Pinpoint the cell where the given text exists, returning its (x, y) midpoint coordinate. 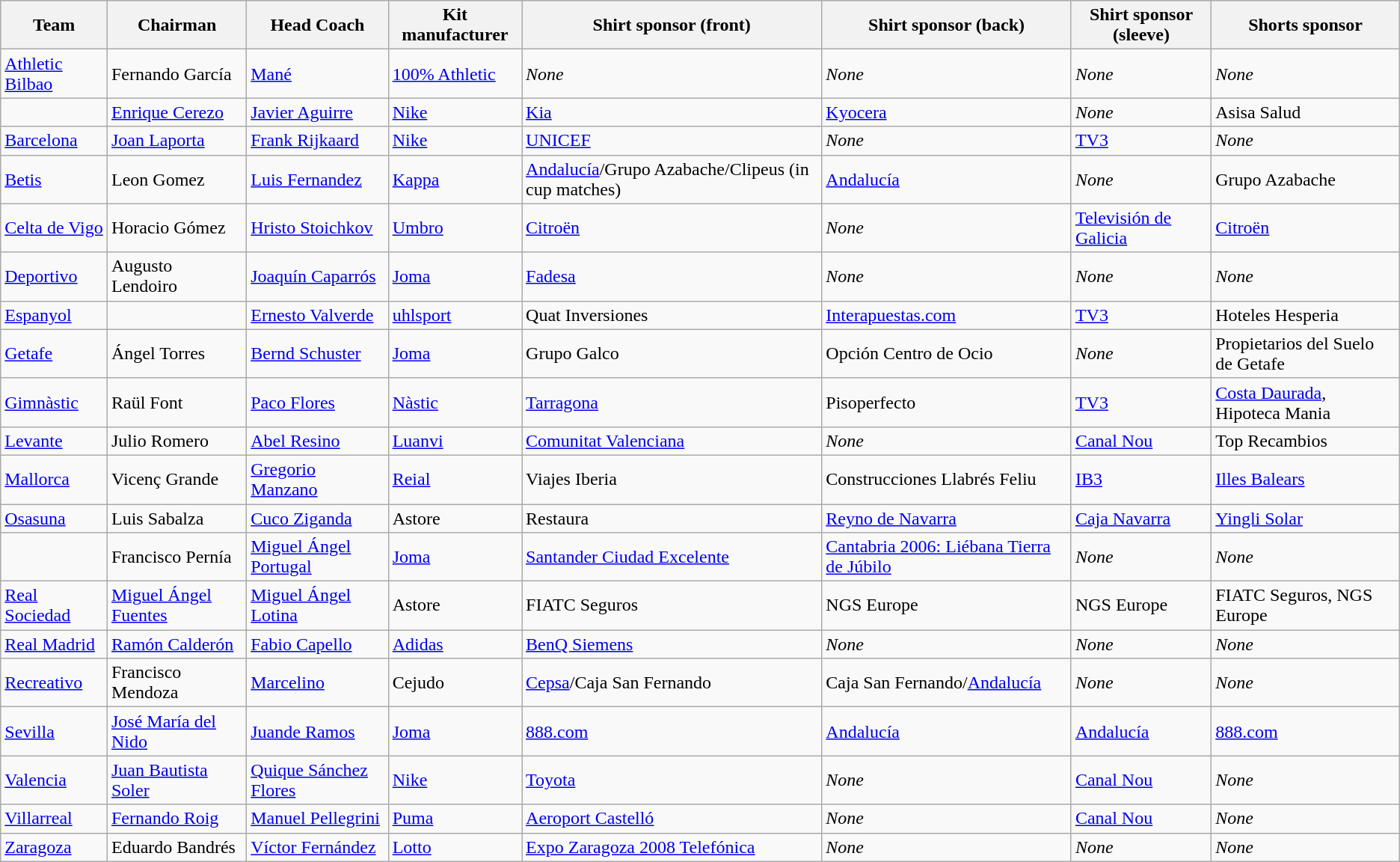
Juan Bautista Soler (176, 780)
Real Madrid (54, 644)
UNICEF (672, 141)
BenQ Siemens (672, 644)
Gregorio Manzano (317, 479)
Grupo Azabache (1306, 180)
Expo Zaragoza 2008 Telefónica (672, 847)
Yingli Solar (1306, 519)
Bernd Schuster (317, 353)
Shirt sponsor (back) (947, 25)
Chairman (176, 25)
Joan Laporta (176, 141)
Tarragona (672, 403)
Gimnàstic (54, 403)
Francisco Pernía (176, 557)
Kyocera (947, 112)
Mallorca (54, 479)
Fernando Roig (176, 819)
Barcelona (54, 141)
Deportivo (54, 277)
Cejudo (455, 682)
Construcciones Llabrés Feliu (947, 479)
Shorts sponsor (1306, 25)
Aeroport Castelló (672, 819)
Francisco Mendoza (176, 682)
Manuel Pellegrini (317, 819)
Kappa (455, 180)
Shirt sponsor (sleeve) (1141, 25)
Nàstic (455, 403)
Getafe (54, 353)
Lotto (455, 847)
uhlsport (455, 315)
Ramón Calderón (176, 644)
Propietarios del Suelo de Getafe (1306, 353)
Paco Flores (317, 403)
Quique Sánchez Flores (317, 780)
Enrique Cerezo (176, 112)
Interapuestas.com (947, 315)
Sevilla (54, 732)
Luanvi (455, 441)
Kit manufacturer (455, 25)
Illes Balears (1306, 479)
Fadesa (672, 277)
Kia (672, 112)
Adidas (455, 644)
Frank Rijkaard (317, 141)
Raül Font (176, 403)
Comunitat Valenciana (672, 441)
Santander Ciudad Excelente (672, 557)
Miguel Ángel Lotina (317, 606)
Javier Aguirre (317, 112)
Cuco Ziganda (317, 519)
Espanyol (54, 315)
Juande Ramos (317, 732)
Caja Navarra (1141, 519)
Asisa Salud (1306, 112)
Andalucía/Grupo Azabache/Clipeus (in cup matches) (672, 180)
Augusto Lendoiro (176, 277)
Joaquín Caparrós (317, 277)
Fernando García (176, 73)
Quat Inversiones (672, 315)
Fabio Capello (317, 644)
Levante (54, 441)
Julio Romero (176, 441)
Televisión de Galicia (1141, 227)
Celta de Vigo (54, 227)
Recreativo (54, 682)
FIATC Seguros (672, 606)
Ángel Torres (176, 353)
Viajes Iberia (672, 479)
Reyno de Navarra (947, 519)
Pisoperfecto (947, 403)
Marcelino (317, 682)
Leon Gomez (176, 180)
Betis (54, 180)
Miguel Ángel Fuentes (176, 606)
Cepsa/Caja San Fernando (672, 682)
FIATC Seguros, NGS Europe (1306, 606)
Opción Centro de Ocio (947, 353)
IB3 (1141, 479)
100% Athletic (455, 73)
Restaura (672, 519)
Abel Resino (317, 441)
Toyota (672, 780)
Shirt sponsor (front) (672, 25)
Caja San Fernando/Andalucía (947, 682)
Umbro (455, 227)
Real Sociedad (54, 606)
Vicenç Grande (176, 479)
Eduardo Bandrés (176, 847)
Villarreal (54, 819)
Team (54, 25)
Luis Sabalza (176, 519)
José María del Nido (176, 732)
Mané (317, 73)
Luis Fernandez (317, 180)
Hoteles Hesperia (1306, 315)
Víctor Fernández (317, 847)
Miguel Ángel Portugal (317, 557)
Valencia (54, 780)
Top Recambios (1306, 441)
Osasuna (54, 519)
Athletic Bilbao (54, 73)
Head Coach (317, 25)
Grupo Galco (672, 353)
Ernesto Valverde (317, 315)
Costa Daurada, Hipoteca Mania (1306, 403)
Hristo Stoichkov (317, 227)
Zaragoza (54, 847)
Cantabria 2006: Liébana Tierra de Júbilo (947, 557)
Puma (455, 819)
Reial (455, 479)
Horacio Gómez (176, 227)
